Detect which cell encompasses the target text, then output its (x, y) center coordinate. 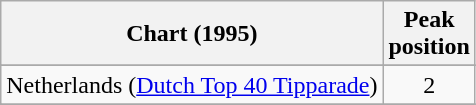
Netherlands (Dutch Top 40 Tipparade) (192, 85)
Chart (1995) (192, 34)
Peakposition (429, 34)
2 (429, 85)
